For the text-containing cell, return its midpoint in (X, Y) coordinate format. 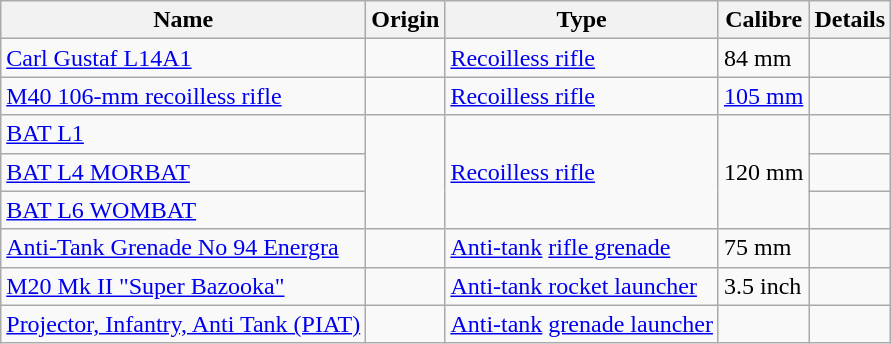
BAT L4 MORBAT (184, 172)
Type (582, 20)
120 mm (763, 172)
3.5 inch (763, 286)
Anti-Tank Grenade No 94 Energra (184, 248)
Carl Gustaf L14A1 (184, 58)
Origin (406, 20)
Details (850, 20)
105 mm (763, 96)
Name (184, 20)
Projector, Infantry, Anti Tank (PIAT) (184, 324)
BAT L6 WOMBAT (184, 210)
Anti-tank rifle grenade (582, 248)
M40 106-mm recoilless rifle (184, 96)
84 mm (763, 58)
Calibre (763, 20)
Anti-tank rocket launcher (582, 286)
M20 Mk II "Super Bazooka" (184, 286)
75 mm (763, 248)
BAT L1 (184, 134)
Anti-tank grenade launcher (582, 324)
